Pinpoint the cell where the given text exists, returning its (X, Y) midpoint coordinate. 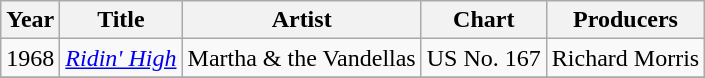
US No. 167 (484, 58)
Producers (625, 20)
Ridin' High (121, 58)
Artist (302, 20)
Year (30, 20)
Richard Morris (625, 58)
1968 (30, 58)
Title (121, 20)
Chart (484, 20)
Martha & the Vandellas (302, 58)
